For the text-containing cell, return its midpoint in (x, y) coordinate format. 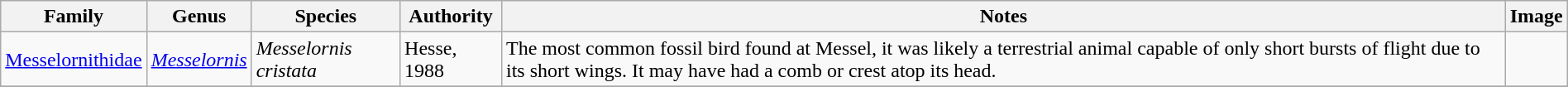
Authority (452, 17)
Messelornithidae (74, 60)
Messelornis cristata (326, 60)
Species (326, 17)
Notes (1003, 17)
Hesse, 1988 (452, 60)
Family (74, 17)
Messelornis (198, 60)
Genus (198, 17)
Image (1537, 17)
